Scan for the cell matching the given text and deliver its [x, y] coordinate at center. 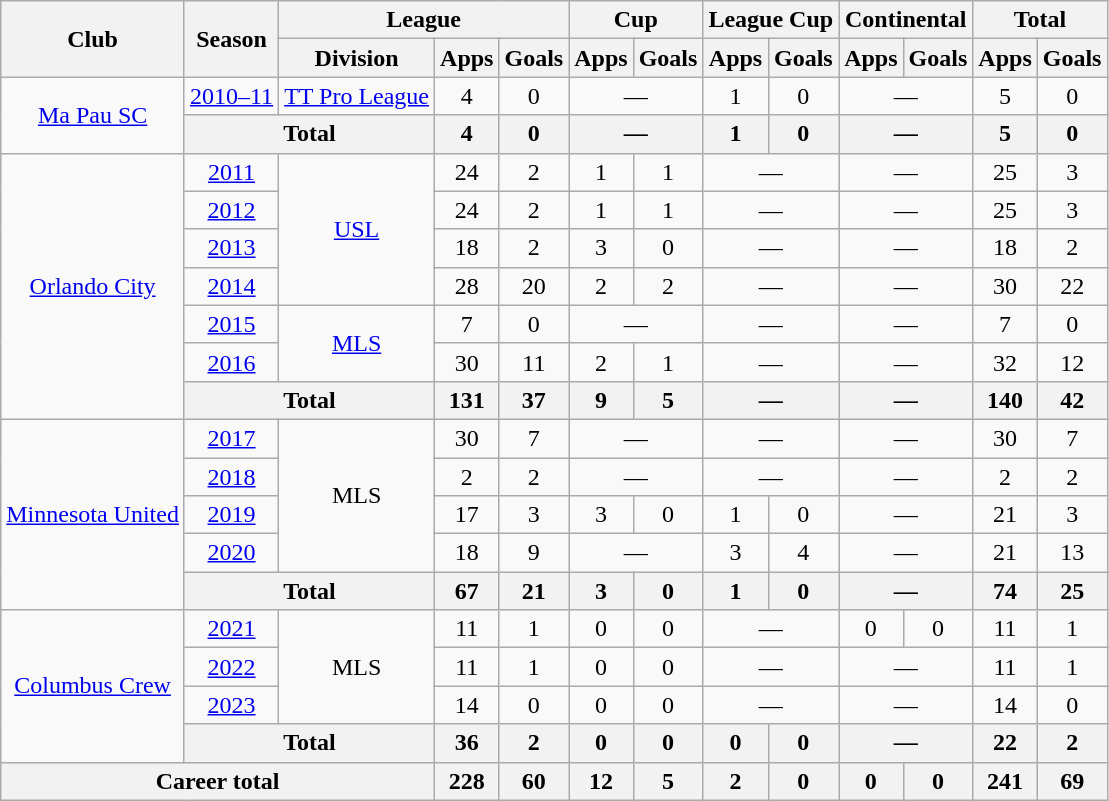
2020 [231, 553]
2023 [231, 705]
TT Pro League [357, 96]
2011 [231, 172]
Ma Pau SC [93, 115]
2017 [231, 438]
League Cup [771, 20]
Cup [636, 20]
140 [1005, 400]
2012 [231, 210]
13 [1072, 553]
42 [1072, 400]
2021 [231, 629]
60 [534, 781]
2016 [231, 362]
2013 [231, 248]
Orlando City [93, 286]
Club [93, 39]
Minnesota United [93, 514]
Career total [218, 781]
69 [1072, 781]
74 [1005, 591]
20 [534, 286]
Division [357, 58]
USL [357, 229]
2018 [231, 477]
37 [534, 400]
2014 [231, 286]
Continental [906, 20]
2015 [231, 324]
131 [467, 400]
Season [231, 39]
2022 [231, 667]
2010–11 [231, 96]
36 [467, 743]
67 [467, 591]
League [424, 20]
Columbus Crew [93, 686]
32 [1005, 362]
228 [467, 781]
17 [467, 515]
28 [467, 286]
241 [1005, 781]
2019 [231, 515]
